Return (x, y) of the center of cell containing provided text 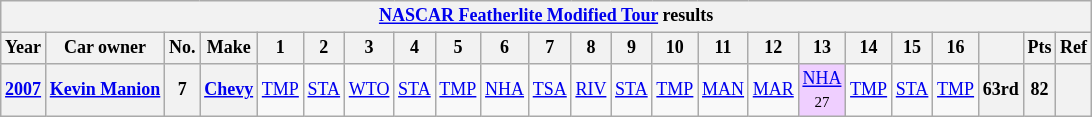
RIV (591, 90)
5 (458, 48)
63rd (1000, 90)
No. (182, 48)
13 (822, 48)
1 (280, 48)
15 (912, 48)
TSA (550, 90)
6 (505, 48)
WTO (368, 90)
4 (414, 48)
9 (632, 48)
Make (229, 48)
2 (324, 48)
Ref (1074, 48)
16 (956, 48)
2007 (24, 90)
12 (773, 48)
NHA (505, 90)
11 (724, 48)
3 (368, 48)
10 (675, 48)
82 (1040, 90)
Year (24, 48)
MAN (724, 90)
Pts (1040, 48)
Chevy (229, 90)
14 (869, 48)
NHA27 (822, 90)
Car owner (104, 48)
8 (591, 48)
Kevin Manion (104, 90)
MAR (773, 90)
NASCAR Featherlite Modified Tour results (546, 16)
